Output the [X, Y] coordinate of the center of the cell containing the given text.  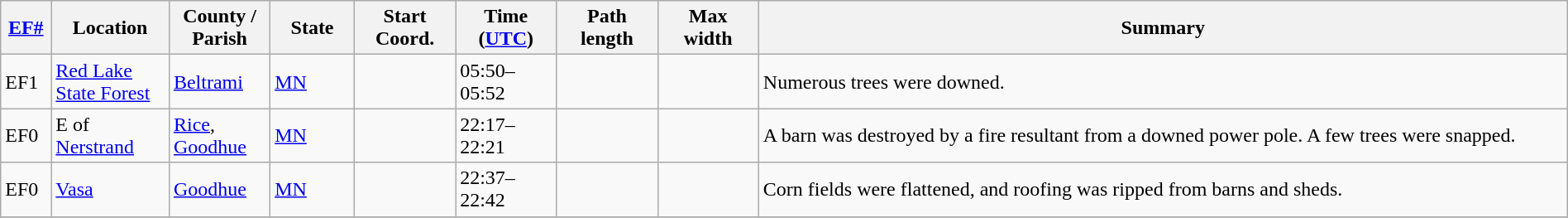
Corn fields were flattened, and roofing was ripped from barns and sheds. [1163, 189]
Location [111, 28]
Path length [607, 28]
E of Nerstrand [111, 136]
22:17–22:21 [506, 136]
Red Lake State Forest [111, 81]
EF1 [26, 81]
Time (UTC) [506, 28]
Summary [1163, 28]
County / Parish [219, 28]
Start Coord. [404, 28]
EF# [26, 28]
Rice, Goodhue [219, 136]
Numerous trees were downed. [1163, 81]
22:37–22:42 [506, 189]
State [313, 28]
Vasa [111, 189]
Goodhue [219, 189]
05:50–05:52 [506, 81]
A barn was destroyed by a fire resultant from a downed power pole. A few trees were snapped. [1163, 136]
Max width [708, 28]
Beltrami [219, 81]
